Scan for the cell matching the given text and deliver its (x, y) coordinate at center. 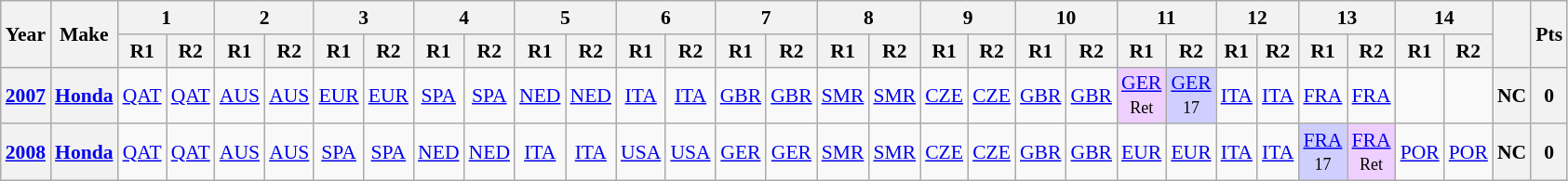
2 (264, 18)
10 (1066, 18)
FRARet (1372, 152)
Year (26, 33)
GERRet (1141, 95)
3 (363, 18)
12 (1258, 18)
Pts (1548, 33)
9 (968, 18)
14 (1444, 18)
13 (1347, 18)
FRA17 (1322, 152)
2007 (26, 95)
6 (666, 18)
2008 (26, 152)
5 (566, 18)
GER17 (1191, 95)
1 (167, 18)
8 (869, 18)
7 (767, 18)
4 (463, 18)
11 (1167, 18)
Make (84, 33)
